Detect which cell encompasses the target text, then output its [x, y] center coordinate. 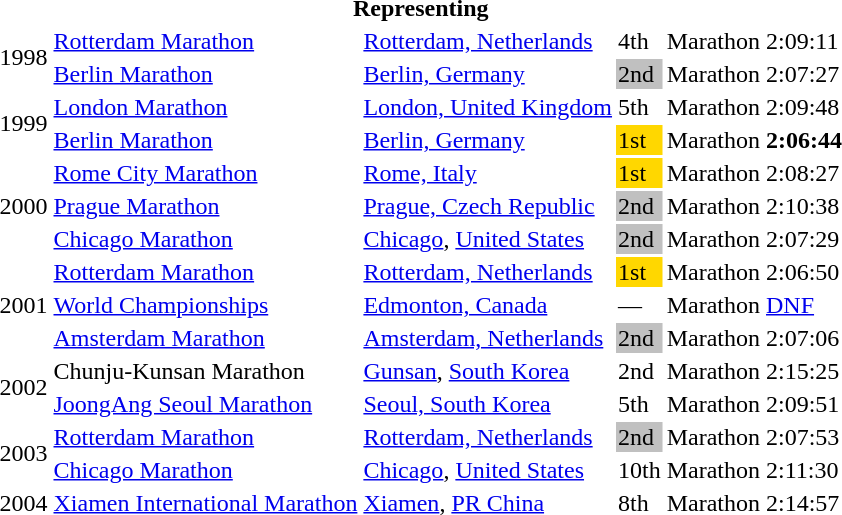
— [640, 305]
Gunsan, South Korea [488, 371]
JoongAng Seoul Marathon [206, 404]
Prague Marathon [206, 206]
London Marathon [206, 107]
10th [640, 470]
Seoul, South Korea [488, 404]
World Championships [206, 305]
4th [640, 41]
Rome City Marathon [206, 173]
Chunju-Kunsan Marathon [206, 371]
London, United Kingdom [488, 107]
Amsterdam, Netherlands [488, 338]
Amsterdam Marathon [206, 338]
Prague, Czech Republic [488, 206]
Edmonton, Canada [488, 305]
Rome, Italy [488, 173]
